Return (X, Y) of the center of cell containing provided text 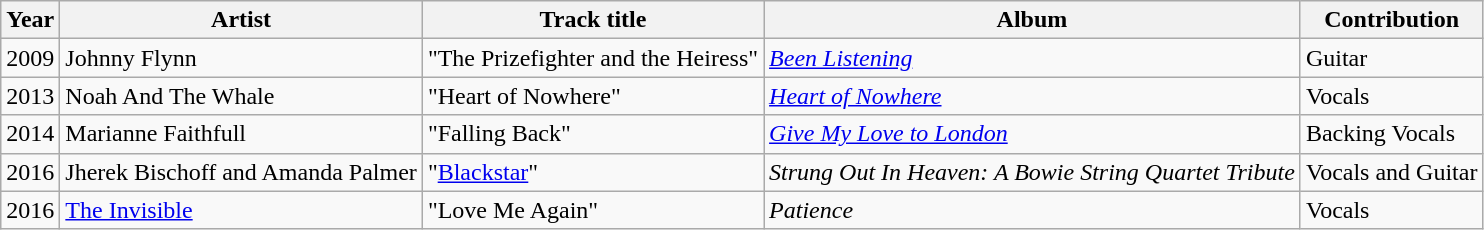
Artist (242, 20)
2009 (30, 58)
Track title (592, 20)
Patience (1032, 210)
"Falling Back" (592, 134)
Jherek Bischoff and Amanda Palmer (242, 172)
Vocals and Guitar (1392, 172)
"Heart of Nowhere" (592, 96)
The Invisible (242, 210)
Marianne Faithfull (242, 134)
2013 (30, 96)
Give My Love to London (1032, 134)
Contribution (1392, 20)
Guitar (1392, 58)
Been Listening (1032, 58)
Johnny Flynn (242, 58)
"Love Me Again" (592, 210)
Strung Out In Heaven: A Bowie String Quartet Tribute (1032, 172)
Heart of Nowhere (1032, 96)
Album (1032, 20)
"The Prizefighter and the Heiress" (592, 58)
2014 (30, 134)
"Blackstar" (592, 172)
Year (30, 20)
Backing Vocals (1392, 134)
Noah And The Whale (242, 96)
